From the cell containing the given text, extract its center point as [X, Y] coordinate. 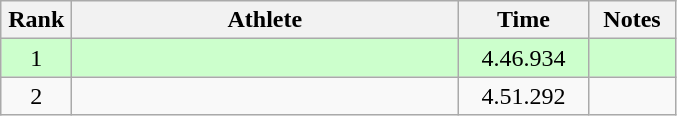
4.51.292 [524, 96]
2 [36, 96]
Athlete [265, 20]
4.46.934 [524, 58]
Rank [36, 20]
Notes [632, 20]
Time [524, 20]
1 [36, 58]
